Output the [X, Y] coordinate of the center of the cell containing the given text.  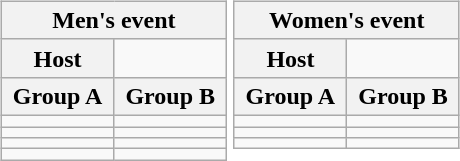
Women's event [346, 20]
Men's event [114, 20]
